Pinpoint the cell where the given text exists, returning its (X, Y) midpoint coordinate. 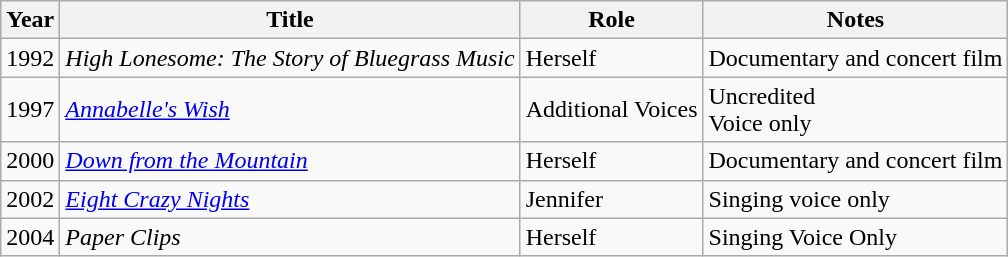
Paper Clips (290, 237)
Eight Crazy Nights (290, 199)
Role (612, 20)
Singing voice only (856, 199)
Jennifer (612, 199)
Annabelle's Wish (290, 110)
Title (290, 20)
Additional Voices (612, 110)
Year (30, 20)
2000 (30, 161)
1992 (30, 58)
UncreditedVoice only (856, 110)
2002 (30, 199)
1997 (30, 110)
Singing Voice Only (856, 237)
High Lonesome: The Story of Bluegrass Music (290, 58)
2004 (30, 237)
Notes (856, 20)
Down from the Mountain (290, 161)
